Find where the given text appears and provide that cell's center as (x, y) coordinate. 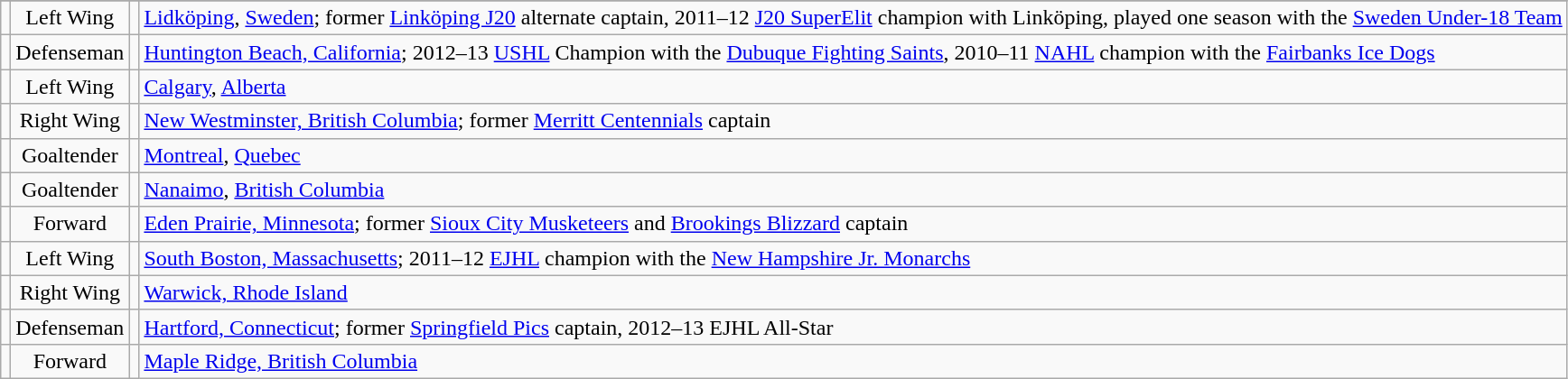
Eden Prairie, Minnesota; former Sioux City Musketeers and Brookings Blizzard captain (853, 224)
Nanaimo, British Columbia (853, 189)
New Westminster, British Columbia; former Merritt Centennials captain (853, 121)
Montreal, Quebec (853, 155)
Warwick, Rhode Island (853, 292)
Hartford, Connecticut; former Springfield Pics captain, 2012–13 EJHL All-Star (853, 327)
Maple Ridge, British Columbia (853, 361)
South Boston, Massachusetts; 2011–12 EJHL champion with the New Hampshire Jr. Monarchs (853, 258)
Calgary, Alberta (853, 87)
Huntington Beach, California; 2012–13 USHL Champion with the Dubuque Fighting Saints, 2010–11 NAHL champion with the Fairbanks Ice Dogs (853, 52)
